Locate the cell with the specified text and output its [X, Y] center coordinate. 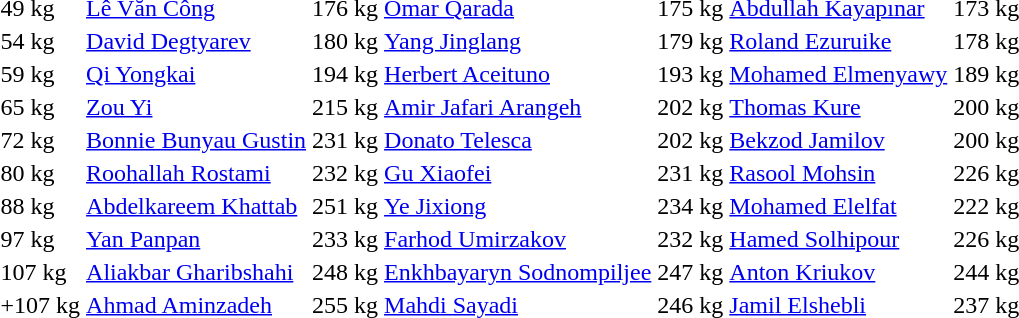
Yan Panpan [196, 239]
248 kg [346, 272]
Qi Yongkai [196, 74]
215 kg [346, 107]
Mohamed Elmenyawy [838, 74]
David Degtyarev [196, 41]
Rasool Mohsin [838, 173]
234 kg [690, 206]
Herbert Aceituno [518, 74]
Thomas Kure [838, 107]
Donato Telesca [518, 140]
193 kg [690, 74]
251 kg [346, 206]
Mohamed Elelfat [838, 206]
Roland Ezuruike [838, 41]
Anton Kriukov [838, 272]
180 kg [346, 41]
Abdelkareem Khattab [196, 206]
Farhod Umirzakov [518, 239]
Zou Yi [196, 107]
Enkhbayaryn Sodnompiljee [518, 272]
Bekzod Jamilov [838, 140]
194 kg [346, 74]
233 kg [346, 239]
Ye Jixiong [518, 206]
Aliakbar Gharibshahi [196, 272]
Hamed Solhipour [838, 239]
Gu Xiaofei [518, 173]
Roohallah Rostami [196, 173]
247 kg [690, 272]
Yang Jinglang [518, 41]
Bonnie Bunyau Gustin [196, 140]
179 kg [690, 41]
Amir Jafari Arangeh [518, 107]
